Return [x, y] of the center of cell containing provided text 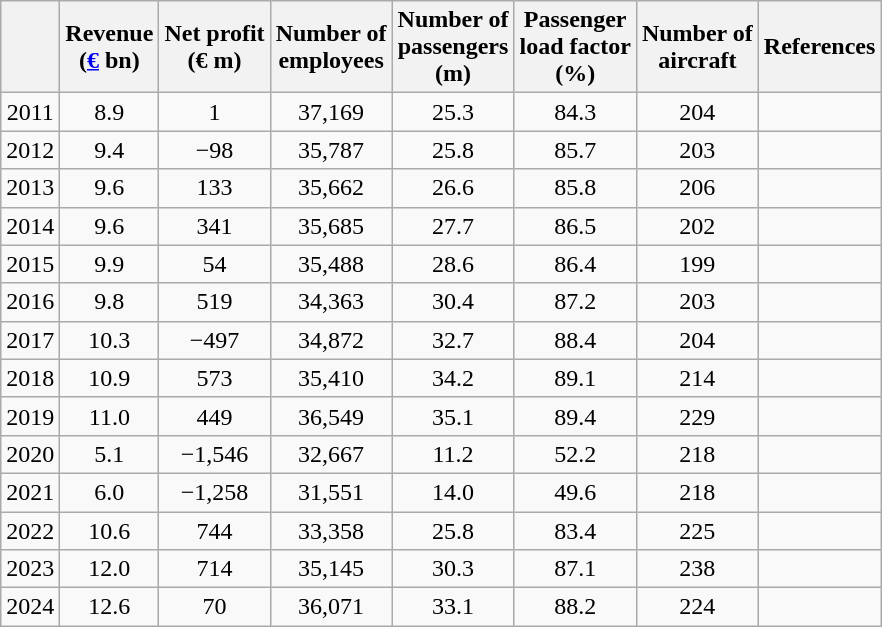
2024 [30, 607]
14.0 [453, 492]
10.6 [110, 531]
34,363 [331, 302]
−497 [214, 340]
35,145 [331, 569]
9.4 [110, 150]
−1,546 [214, 454]
Number ofemployees [331, 47]
31,551 [331, 492]
2017 [30, 340]
133 [214, 188]
30.4 [453, 302]
12.6 [110, 607]
5.1 [110, 454]
28.6 [453, 264]
10.3 [110, 340]
−98 [214, 150]
Number ofpassengers(m) [453, 47]
35,662 [331, 188]
86.4 [575, 264]
229 [697, 416]
2014 [30, 226]
70 [214, 607]
27.7 [453, 226]
33,358 [331, 531]
202 [697, 226]
12.0 [110, 569]
2019 [30, 416]
2020 [30, 454]
52.2 [575, 454]
2016 [30, 302]
1 [214, 112]
35,685 [331, 226]
84.3 [575, 112]
35,410 [331, 378]
86.5 [575, 226]
89.1 [575, 378]
9.9 [110, 264]
341 [214, 226]
30.3 [453, 569]
714 [214, 569]
2018 [30, 378]
37,169 [331, 112]
744 [214, 531]
11.0 [110, 416]
2021 [30, 492]
89.4 [575, 416]
519 [214, 302]
87.1 [575, 569]
88.2 [575, 607]
9.8 [110, 302]
36,549 [331, 416]
Number ofaircraft [697, 47]
Net profit(€ m) [214, 47]
224 [697, 607]
10.9 [110, 378]
25.3 [453, 112]
238 [697, 569]
199 [697, 264]
449 [214, 416]
2012 [30, 150]
573 [214, 378]
Passengerload factor(%) [575, 47]
214 [697, 378]
11.2 [453, 454]
26.6 [453, 188]
35,488 [331, 264]
2023 [30, 569]
36,071 [331, 607]
33.1 [453, 607]
34.2 [453, 378]
2022 [30, 531]
87.2 [575, 302]
88.4 [575, 340]
54 [214, 264]
32.7 [453, 340]
225 [697, 531]
8.9 [110, 112]
83.4 [575, 531]
85.7 [575, 150]
2011 [30, 112]
−1,258 [214, 492]
32,667 [331, 454]
35.1 [453, 416]
34,872 [331, 340]
49.6 [575, 492]
85.8 [575, 188]
6.0 [110, 492]
2013 [30, 188]
35,787 [331, 150]
Revenue(€ bn) [110, 47]
2015 [30, 264]
206 [697, 188]
References [820, 47]
